Provide the [X, Y] coordinate of the cell's center where the given text is located.  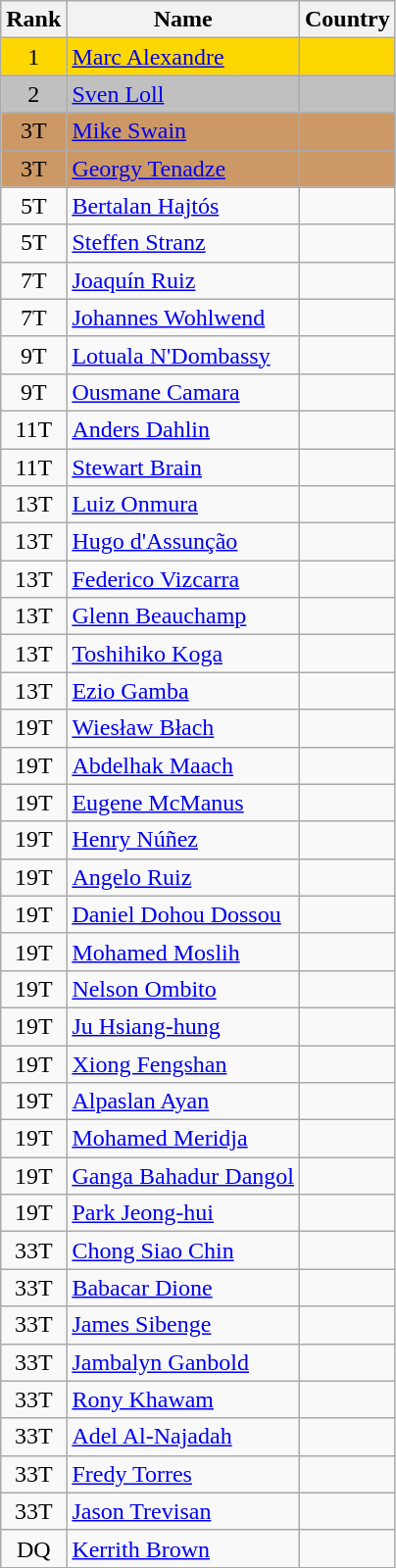
Ganga Bahadur Dangol [183, 1176]
Kerrith Brown [183, 1548]
DQ [33, 1548]
1 [33, 57]
Steffen Stranz [183, 243]
Luiz Onmura [183, 505]
Wiesław Błach [183, 728]
Federico Vizcarra [183, 579]
Mohamed Moslih [183, 952]
Rank [33, 20]
Abdelhak Maach [183, 765]
Daniel Dohou Dossou [183, 914]
Xiong Fengshan [183, 1063]
Stewart Brain [183, 467]
Ju Hsiang-hung [183, 1026]
Nelson Ombito [183, 989]
Mike Swain [183, 131]
Alpaslan Ayan [183, 1102]
Bertalan Hajtós [183, 206]
Marc Alexandre [183, 57]
Mohamed Meridja [183, 1139]
Joaquín Ruiz [183, 280]
Rony Khawam [183, 1399]
Sven Loll [183, 94]
Henry Núñez [183, 840]
2 [33, 94]
Adel Al-Najadah [183, 1437]
Anders Dahlin [183, 429]
Chong Siao Chin [183, 1250]
Johannes Wohlwend [183, 318]
Eugene McManus [183, 803]
Fredy Torres [183, 1474]
Name [183, 20]
Georgy Tenadze [183, 169]
Toshihiko Koga [183, 654]
Jason Trevisan [183, 1511]
Park Jeong-hui [183, 1213]
Angelo Ruiz [183, 877]
Babacar Dione [183, 1288]
Hugo d'Assunção [183, 542]
Lotuala N'Dombassy [183, 355]
Ezio Gamba [183, 691]
Country [348, 20]
Ousmane Camara [183, 392]
Glenn Beauchamp [183, 616]
Jambalyn Ganbold [183, 1362]
James Sibenge [183, 1325]
